Capture the cell that displays the provided text and extract its (x, y) central coordinate. 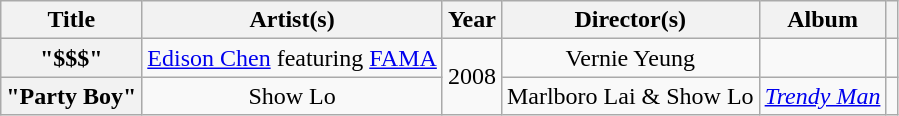
Marlboro Lai & Show Lo (630, 96)
Edison Chen featuring FAMA (292, 58)
2008 (472, 77)
Vernie Yeung (630, 58)
"Party Boy" (72, 96)
Title (72, 20)
"$$$" (72, 58)
Year (472, 20)
Director(s) (630, 20)
Trendy Man (822, 96)
Show Lo (292, 96)
Album (822, 20)
Artist(s) (292, 20)
